Return the [x, y] coordinate for the center point of the cell that contains the specified text.  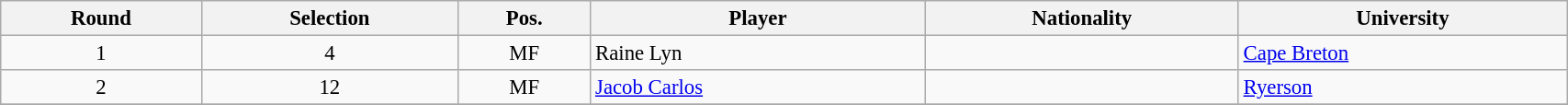
2 [101, 87]
Player [758, 18]
Selection [330, 18]
1 [101, 53]
12 [330, 87]
Round [101, 18]
Raine Lyn [758, 53]
University [1402, 18]
Ryerson [1402, 87]
Cape Breton [1402, 53]
4 [330, 53]
Jacob Carlos [758, 87]
Nationality [1082, 18]
Pos. [525, 18]
